Capture the cell that displays the provided text and extract its (X, Y) central coordinate. 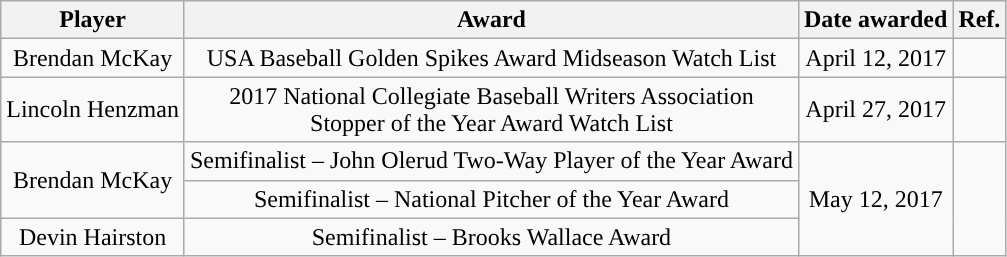
Player (93, 20)
Award (491, 20)
Lincoln Henzman (93, 110)
Ref. (980, 20)
USA Baseball Golden Spikes Award Midseason Watch List (491, 58)
Semifinalist – Brooks Wallace Award (491, 237)
Date awarded (875, 20)
April 27, 2017 (875, 110)
2017 National Collegiate Baseball Writers AssociationStopper of the Year Award Watch List (491, 110)
Semifinalist – National Pitcher of the Year Award (491, 199)
Devin Hairston (93, 237)
Semifinalist – John Olerud Two-Way Player of the Year Award (491, 161)
May 12, 2017 (875, 199)
April 12, 2017 (875, 58)
